Find where the given text appears and provide that cell's center as (x, y) coordinate. 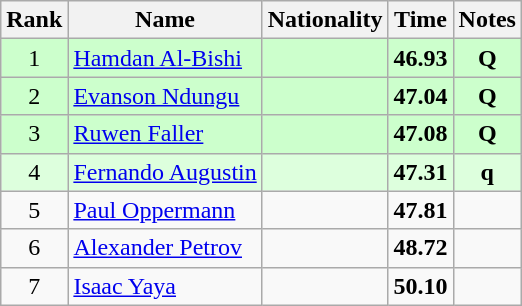
q (487, 172)
Isaac Yaya (165, 286)
2 (34, 96)
47.04 (420, 96)
Ruwen Faller (165, 134)
Hamdan Al-Bishi (165, 58)
Name (165, 20)
5 (34, 210)
50.10 (420, 286)
47.31 (420, 172)
4 (34, 172)
46.93 (420, 58)
Rank (34, 20)
Time (420, 20)
3 (34, 134)
Fernando Augustin (165, 172)
Evanson Ndungu (165, 96)
Nationality (325, 20)
7 (34, 286)
Notes (487, 20)
48.72 (420, 248)
47.81 (420, 210)
47.08 (420, 134)
Alexander Petrov (165, 248)
Paul Oppermann (165, 210)
1 (34, 58)
6 (34, 248)
